Determine the [X, Y] coordinate at the center of the cell enclosing the given text.  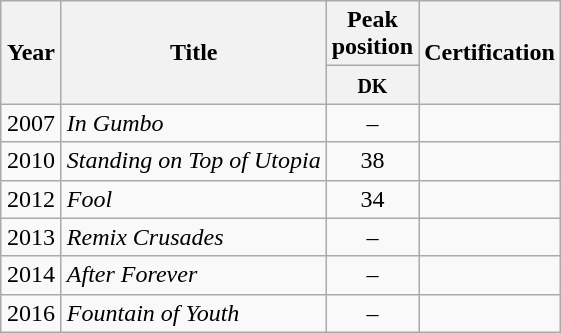
Fountain of Youth [194, 313]
Remix Crusades [194, 237]
2013 [32, 237]
DK [372, 85]
In Gumbo [194, 123]
Title [194, 52]
34 [372, 199]
Year [32, 52]
2007 [32, 123]
Peak position [372, 34]
After Forever [194, 275]
Certification [490, 52]
2016 [32, 313]
Standing on Top of Utopia [194, 161]
2014 [32, 275]
2012 [32, 199]
2010 [32, 161]
Fool [194, 199]
38 [372, 161]
